Detect which cell encompasses the target text, then output its (X, Y) center coordinate. 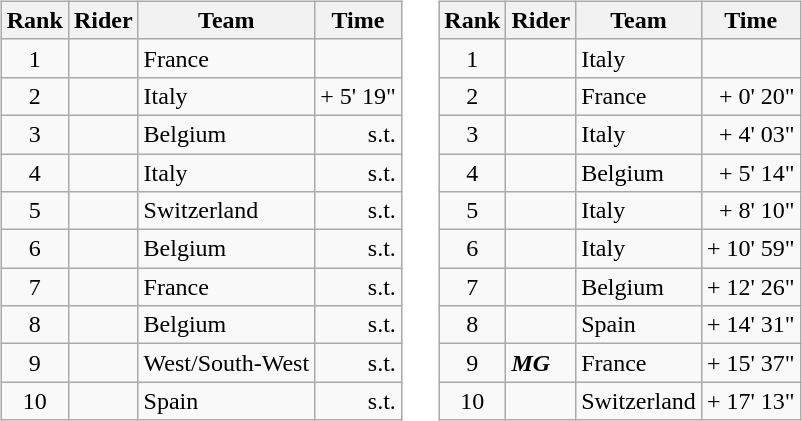
+ 12' 26" (750, 287)
MG (541, 363)
+ 5' 14" (750, 173)
+ 14' 31" (750, 325)
+ 17' 13" (750, 401)
+ 8' 10" (750, 211)
+ 0' 20" (750, 96)
+ 15' 37" (750, 363)
+ 4' 03" (750, 134)
+ 10' 59" (750, 249)
+ 5' 19" (358, 96)
West/South-West (226, 363)
